Scan for the cell matching the given text and deliver its [X, Y] coordinate at center. 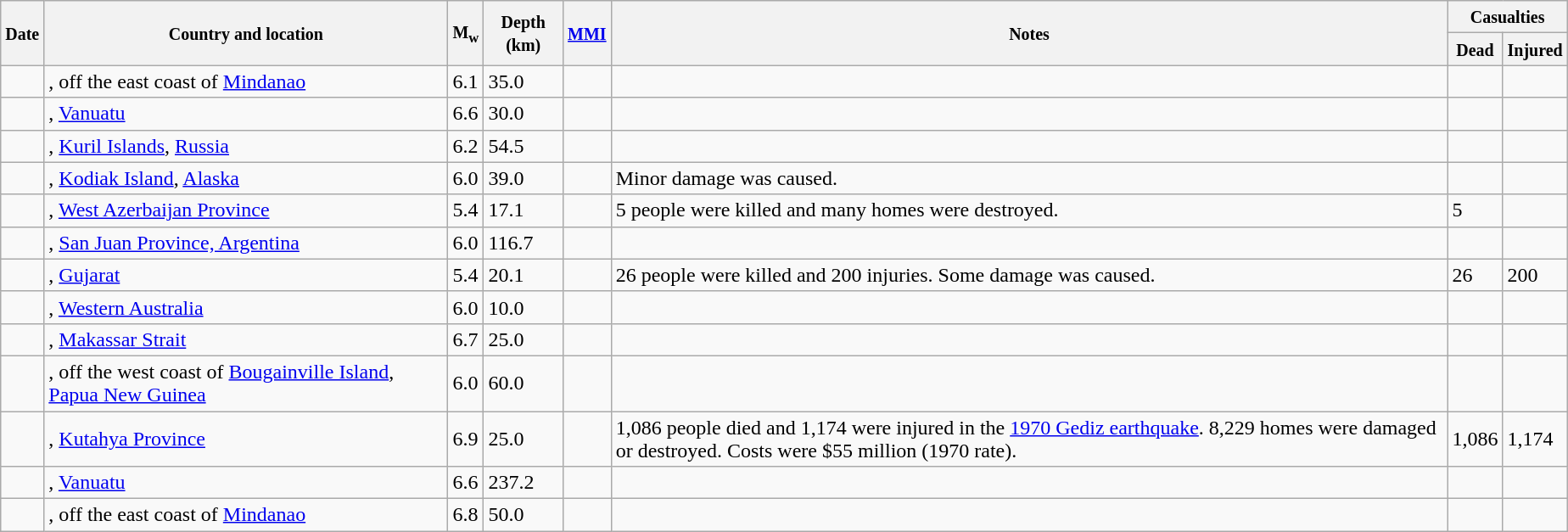
30.0 [524, 114]
10.0 [524, 307]
Minor damage was caused. [1029, 178]
Notes [1029, 33]
6.9 [466, 438]
, Kutahya Province [246, 438]
26 [1475, 275]
5 people were killed and many homes were destroyed. [1029, 210]
Injured [1535, 49]
17.1 [524, 210]
1,086 [1475, 438]
200 [1535, 275]
60.0 [524, 384]
54.5 [524, 146]
26 people were killed and 200 injuries. Some damage was caused. [1029, 275]
MMI [587, 33]
Mw [466, 33]
, West Azerbaijan Province [246, 210]
, off the west coast of Bougainville Island, Papua New Guinea [246, 384]
Date [22, 33]
, Gujarat [246, 275]
, Kodiak Island, Alaska [246, 178]
Depth (km) [524, 33]
Country and location [246, 33]
6.1 [466, 81]
35.0 [524, 81]
6.8 [466, 515]
237.2 [524, 483]
6.7 [466, 339]
, San Juan Province, Argentina [246, 243]
, Western Australia [246, 307]
Dead [1475, 49]
, Kuril Islands, Russia [246, 146]
20.1 [524, 275]
39.0 [524, 178]
1,174 [1535, 438]
116.7 [524, 243]
, Makassar Strait [246, 339]
5 [1475, 210]
50.0 [524, 515]
6.2 [466, 146]
Casualties [1507, 17]
1,086 people died and 1,174 were injured in the 1970 Gediz earthquake. 8,229 homes were damaged or destroyed. Costs were $55 million (1970 rate). [1029, 438]
